Scan for the cell matching the given text and deliver its [x, y] coordinate at center. 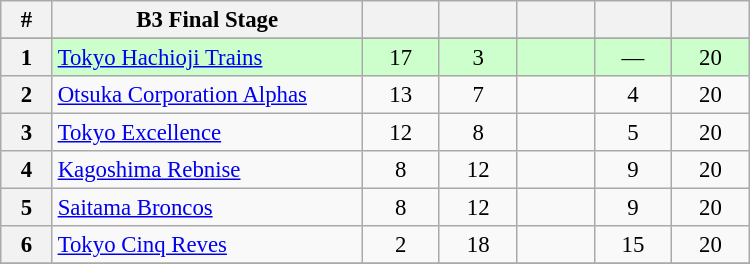
— [632, 58]
Tokyo Hachioji Trains [207, 58]
15 [632, 245]
18 [478, 245]
6 [27, 245]
Tokyo Cinq Reves [207, 245]
Kagoshima Rebnise [207, 170]
Saitama Broncos [207, 208]
1 [27, 58]
Tokyo Excellence [207, 133]
13 [400, 95]
17 [400, 58]
7 [478, 95]
# [27, 20]
Otsuka Corporation Alphas [207, 95]
B3 Final Stage [207, 20]
